Capture the cell that displays the provided text and extract its [x, y] central coordinate. 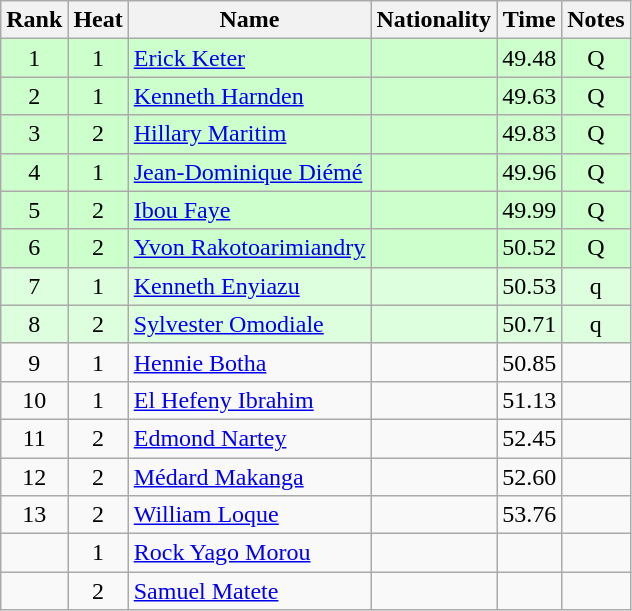
Yvon Rakotoarimiandry [250, 248]
5 [34, 210]
50.71 [530, 324]
49.48 [530, 58]
49.99 [530, 210]
12 [34, 477]
Name [250, 20]
William Loque [250, 515]
49.63 [530, 96]
11 [34, 438]
Hennie Botha [250, 362]
Edmond Nartey [250, 438]
8 [34, 324]
Rock Yago Morou [250, 553]
Erick Keter [250, 58]
6 [34, 248]
49.96 [530, 172]
Heat [98, 20]
52.45 [530, 438]
Nationality [434, 20]
Kenneth Enyiazu [250, 286]
49.83 [530, 134]
13 [34, 515]
Time [530, 20]
Ibou Faye [250, 210]
4 [34, 172]
51.13 [530, 400]
10 [34, 400]
3 [34, 134]
Hillary Maritim [250, 134]
52.60 [530, 477]
Kenneth Harnden [250, 96]
7 [34, 286]
Sylvester Omodiale [250, 324]
53.76 [530, 515]
Jean-Dominique Diémé [250, 172]
50.52 [530, 248]
Médard Makanga [250, 477]
9 [34, 362]
Samuel Matete [250, 591]
Rank [34, 20]
El Hefeny Ibrahim [250, 400]
50.85 [530, 362]
50.53 [530, 286]
Notes [596, 20]
